Extract the [X, Y] coordinate from the center of the cell holding the provided text.  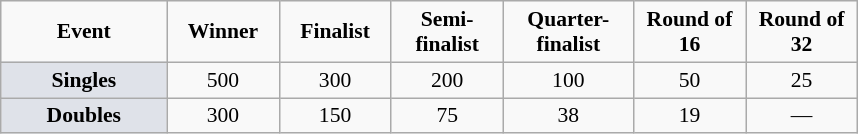
Finalist [335, 32]
38 [568, 116]
Round of 32 [802, 32]
150 [335, 116]
Doubles [84, 116]
Winner [223, 32]
75 [447, 116]
Event [84, 32]
500 [223, 80]
19 [689, 116]
Quarter-finalist [568, 32]
100 [568, 80]
Singles [84, 80]
— [802, 116]
Semi-finalist [447, 32]
200 [447, 80]
50 [689, 80]
25 [802, 80]
Round of 16 [689, 32]
